Determine the (x, y) coordinate at the center of the cell enclosing the given text.  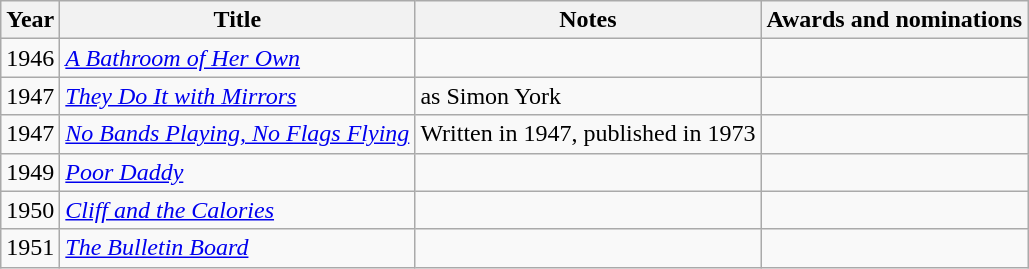
1950 (30, 210)
Awards and nominations (894, 20)
Title (238, 20)
1951 (30, 248)
A Bathroom of Her Own (238, 58)
Notes (588, 20)
The Bulletin Board (238, 248)
Year (30, 20)
1946 (30, 58)
1949 (30, 172)
Poor Daddy (238, 172)
Cliff and the Calories (238, 210)
No Bands Playing, No Flags Flying (238, 134)
They Do It with Mirrors (238, 96)
as Simon York (588, 96)
Written in 1947, published in 1973 (588, 134)
